Capture the cell that displays the provided text and extract its [x, y] central coordinate. 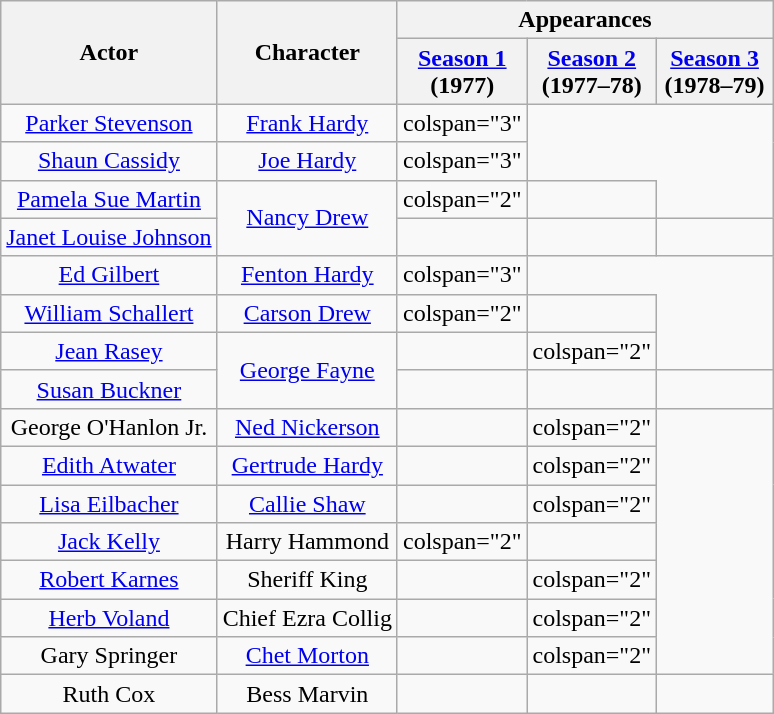
Gary Springer [109, 656]
Appearances [584, 20]
Season 2(1977–78) [592, 72]
Harry Hammond [307, 542]
George O'Hanlon Jr. [109, 427]
Bess Marvin [307, 694]
Callie Shaw [307, 503]
Susan Buckner [109, 389]
Ruth Cox [109, 694]
George Fayne [307, 370]
Herb Voland [109, 618]
Frank Hardy [307, 123]
Joe Hardy [307, 161]
Nancy Drew [307, 218]
Shaun Cassidy [109, 161]
Fenton Hardy [307, 275]
Lisa Eilbacher [109, 503]
Gertrude Hardy [307, 465]
Edith Atwater [109, 465]
Sheriff King [307, 580]
Jack Kelly [109, 542]
Carson Drew [307, 313]
William Schallert [109, 313]
Jean Rasey [109, 351]
Chet Morton [307, 656]
Character [307, 52]
Chief Ezra Collig [307, 618]
Season 1(1977) [462, 72]
Ned Nickerson [307, 427]
Parker Stevenson [109, 123]
Robert Karnes [109, 580]
Ed Gilbert [109, 275]
Janet Louise Johnson [109, 237]
Pamela Sue Martin [109, 199]
Season 3(1978–79) [715, 72]
Actor [109, 52]
